Search for the cell housing the specified text and yield its [X, Y] center coordinate. 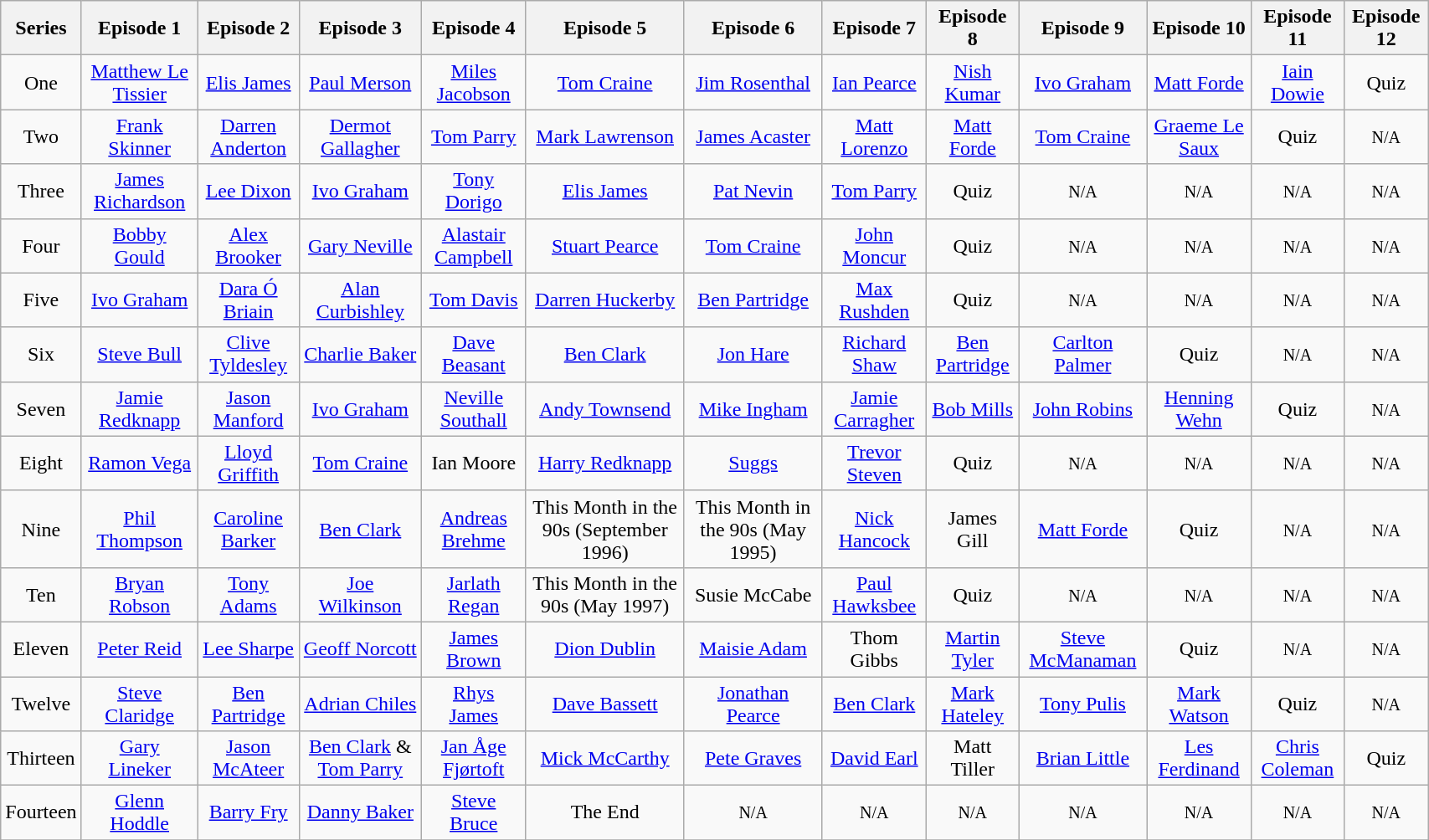
Steve Bruce [474, 813]
Jason Manford [248, 408]
Charlie Baker [360, 355]
Tony Adams [248, 594]
Paul Merson [360, 82]
Nish Kumar [973, 82]
Jonathan Pearce [753, 703]
Bob Mills [973, 408]
Episode 2 [248, 28]
John Moncur [874, 246]
Nick Hancock [874, 529]
This Month in the 90s (September 1996) [605, 529]
Pat Nevin [753, 191]
Dermot Gallagher [360, 137]
Dara Ó Briain [248, 300]
Alex Brooker [248, 246]
Rhys James [474, 703]
Jamie Carragher [874, 408]
Ian Pearce [874, 82]
Paul Hawksbee [874, 594]
Two [41, 137]
Jan Åge Fjørtoft [474, 758]
Glenn Hoddle [139, 813]
Dave Bassett [605, 703]
Episode 11 [1298, 28]
Jim Rosenthal [753, 82]
Andreas Brehme [474, 529]
Series [41, 28]
Henning Wehn [1199, 408]
Episode 7 [874, 28]
Harry Redknapp [605, 464]
Caroline Barker [248, 529]
James Acaster [753, 137]
Jason McAteer [248, 758]
Barry Fry [248, 813]
Maisie Adam [753, 649]
Ben Clark & Tom Parry [360, 758]
Stuart Pearce [605, 246]
Lee Dixon [248, 191]
Adrian Chiles [360, 703]
Joe Wilkinson [360, 594]
Tony Dorigo [474, 191]
Matthew Le Tissier [139, 82]
Ian Moore [474, 464]
This Month in the 90s (May 1995) [753, 529]
Mark Watson [1199, 703]
Clive Tyldesley [248, 355]
Ten [41, 594]
Miles Jacobson [474, 82]
Jamie Redknapp [139, 408]
Lloyd Griffith [248, 464]
Darren Huckerby [605, 300]
Frank Skinner [139, 137]
Thirteen [41, 758]
Tony Pulis [1083, 703]
Episode 5 [605, 28]
Episode 1 [139, 28]
Neville Southall [474, 408]
James Gill [973, 529]
Episode 12 [1386, 28]
Alan Curbishley [360, 300]
David Earl [874, 758]
Andy Townsend [605, 408]
Thom Gibbs [874, 649]
Steve McManaman [1083, 649]
John Robins [1083, 408]
Episode 9 [1083, 28]
Ramon Vega [139, 464]
Susie McCabe [753, 594]
Jarlath Regan [474, 594]
Episode 3 [360, 28]
Graeme Le Saux [1199, 137]
Mick McCarthy [605, 758]
Fourteen [41, 813]
Les Ferdinand [1199, 758]
Seven [41, 408]
Nine [41, 529]
Jon Hare [753, 355]
Darren Anderton [248, 137]
This Month in the 90s (May 1997) [605, 594]
Richard Shaw [874, 355]
Gary Lineker [139, 758]
Phil Thompson [139, 529]
Three [41, 191]
Mike Ingham [753, 408]
Carlton Palmer [1083, 355]
Six [41, 355]
Eight [41, 464]
One [41, 82]
Twelve [41, 703]
Alastair Campbell [474, 246]
Tom Davis [474, 300]
Eleven [41, 649]
Bobby Gould [139, 246]
Max Rushden [874, 300]
Episode 8 [973, 28]
Steve Claridge [139, 703]
Mark Lawrenson [605, 137]
James Brown [474, 649]
Iain Dowie [1298, 82]
Lee Sharpe [248, 649]
Episode 4 [474, 28]
Five [41, 300]
Four [41, 246]
Gary Neville [360, 246]
Peter Reid [139, 649]
Episode 10 [1199, 28]
Mark Hateley [973, 703]
Geoff Norcott [360, 649]
Matt Lorenzo [874, 137]
Steve Bull [139, 355]
Pete Graves [753, 758]
Brian Little [1083, 758]
Chris Coleman [1298, 758]
Danny Baker [360, 813]
Episode 6 [753, 28]
Trevor Steven [874, 464]
James Richardson [139, 191]
Suggs [753, 464]
Matt Tiller [973, 758]
The End [605, 813]
Martin Tyler [973, 649]
Dion Dublin [605, 649]
Dave Beasant [474, 355]
Bryan Robson [139, 594]
